Find where the given text appears and provide that cell's center as (X, Y) coordinate. 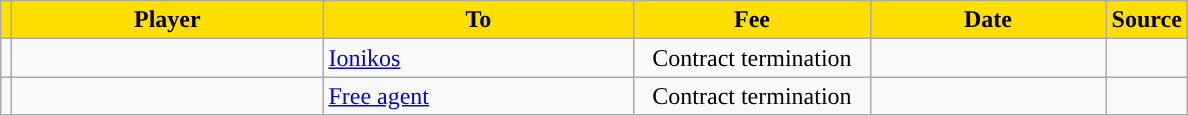
Ionikos (478, 58)
Player (168, 20)
Date (988, 20)
Fee (752, 20)
Free agent (478, 96)
To (478, 20)
Source (1146, 20)
